Output the [x, y] coordinate of the center of the cell containing the given text.  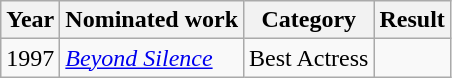
Beyond Silence [152, 58]
Year [30, 20]
Best Actress [309, 58]
Category [309, 20]
Nominated work [152, 20]
1997 [30, 58]
Result [412, 20]
